Capture the cell that displays the provided text and extract its [x, y] central coordinate. 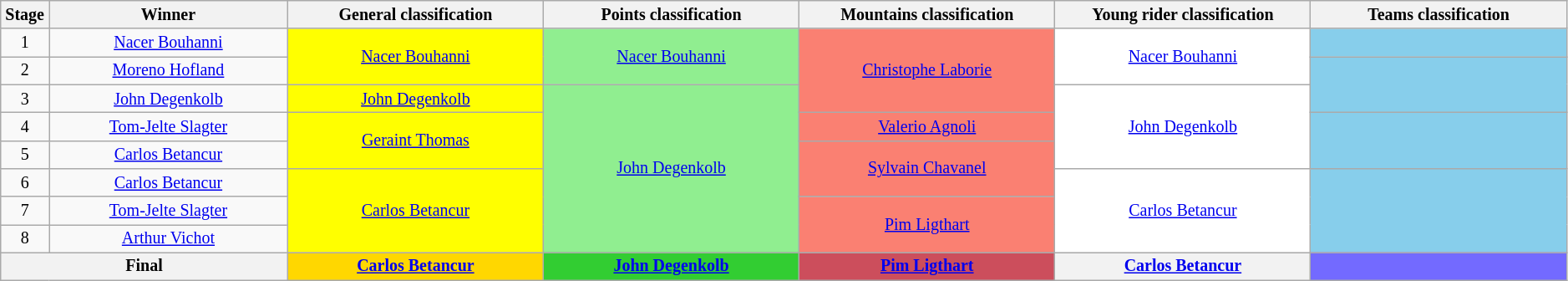
Winner [169, 15]
1 [25, 43]
8 [25, 239]
7 [25, 211]
Points classification [671, 15]
5 [25, 154]
Teams classification [1439, 15]
Moreno Hofland [169, 70]
3 [25, 99]
Christophe Laborie [927, 71]
Young rider classification [1183, 15]
Sylvain Chavanel [927, 169]
Geraint Thomas [415, 140]
Final [145, 266]
6 [25, 182]
Stage [25, 15]
Mountains classification [927, 15]
Arthur Vichot [169, 239]
Valerio Agnoli [927, 127]
2 [25, 70]
4 [25, 127]
General classification [415, 15]
